Pinpoint the cell where the given text exists, returning its [X, Y] midpoint coordinate. 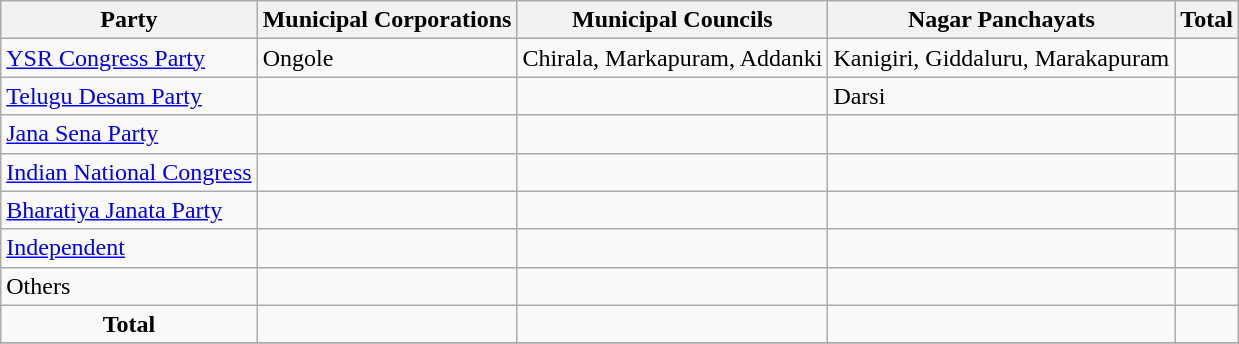
Ongole [387, 58]
Kanigiri, Giddaluru, Marakapuram [1002, 58]
Others [129, 286]
Chirala, Markapuram, Addanki [672, 58]
YSR Congress Party [129, 58]
Municipal Councils [672, 20]
Telugu Desam Party [129, 96]
Jana Sena Party [129, 134]
Bharatiya Janata Party [129, 210]
Darsi [1002, 96]
Party [129, 20]
Nagar Panchayats [1002, 20]
Independent [129, 248]
Indian National Congress [129, 172]
Municipal Corporations [387, 20]
